Identify which cell holds the provided text, then report its (X, Y) central coordinate. 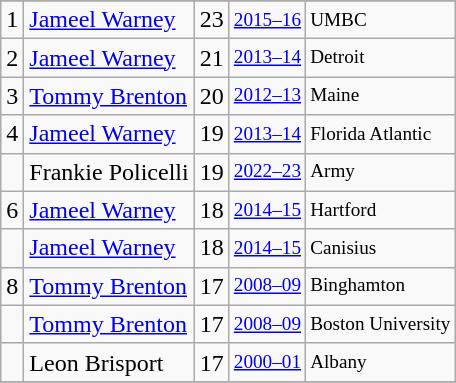
Florida Atlantic (380, 134)
Hartford (380, 210)
4 (12, 134)
Frankie Policelli (109, 172)
Maine (380, 96)
21 (212, 58)
1 (12, 20)
2 (12, 58)
Leon Brisport (109, 362)
2022–23 (267, 172)
8 (12, 286)
Army (380, 172)
Canisius (380, 248)
2012–13 (267, 96)
6 (12, 210)
Detroit (380, 58)
Binghamton (380, 286)
2015–16 (267, 20)
23 (212, 20)
Albany (380, 362)
UMBC (380, 20)
20 (212, 96)
2000–01 (267, 362)
Boston University (380, 324)
3 (12, 96)
